Extract the [x, y] coordinate from the center of the cell holding the provided text.  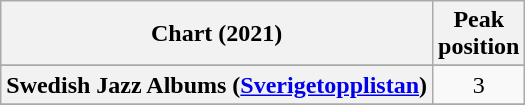
Peakposition [479, 34]
Chart (2021) [217, 34]
3 [479, 85]
Swedish Jazz Albums (Sverigetopplistan) [217, 85]
